For the text-containing cell, return its midpoint in (x, y) coordinate format. 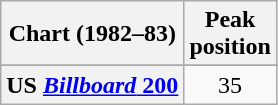
35 (230, 85)
Chart (1982–83) (92, 34)
Peakposition (230, 34)
US Billboard 200 (92, 85)
